Search for the cell housing the specified text and yield its (x, y) center coordinate. 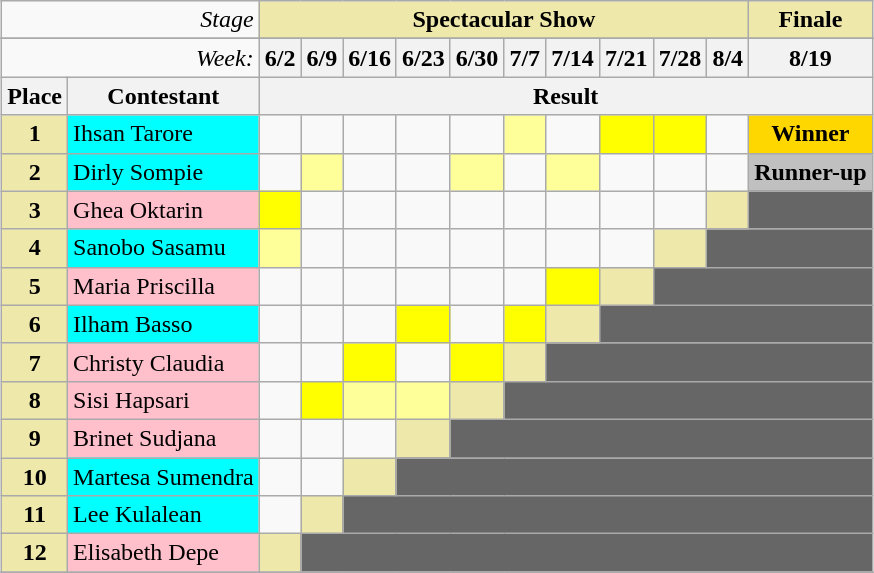
Contestant (164, 96)
6/16 (370, 58)
Dirly Sompie (164, 172)
6/2 (280, 58)
Christy Claudia (164, 362)
8 (35, 400)
Sisi Hapsari (164, 400)
8/19 (811, 58)
3 (35, 210)
Place (35, 96)
12 (35, 553)
Ihsan Tarore (164, 134)
Elisabeth Depe (164, 553)
Ghea Oktarin (164, 210)
1 (35, 134)
2 (35, 172)
7/28 (680, 58)
Winner (811, 134)
5 (35, 286)
Martesa Sumendra (164, 477)
Runner-up (811, 172)
6/9 (322, 58)
7/7 (525, 58)
Week: (130, 58)
9 (35, 438)
Stage (130, 20)
Finale (811, 20)
7/21 (626, 58)
7 (35, 362)
Brinet Sudjana (164, 438)
Ilham Basso (164, 324)
Lee Kulalean (164, 515)
6 (35, 324)
7/14 (573, 58)
4 (35, 248)
Spectacular Show (504, 20)
Result (566, 96)
8/4 (728, 58)
10 (35, 477)
6/30 (477, 58)
6/23 (423, 58)
Sanobo Sasamu (164, 248)
11 (35, 515)
Maria Priscilla (164, 286)
